Return [X, Y] of the center of cell containing provided text 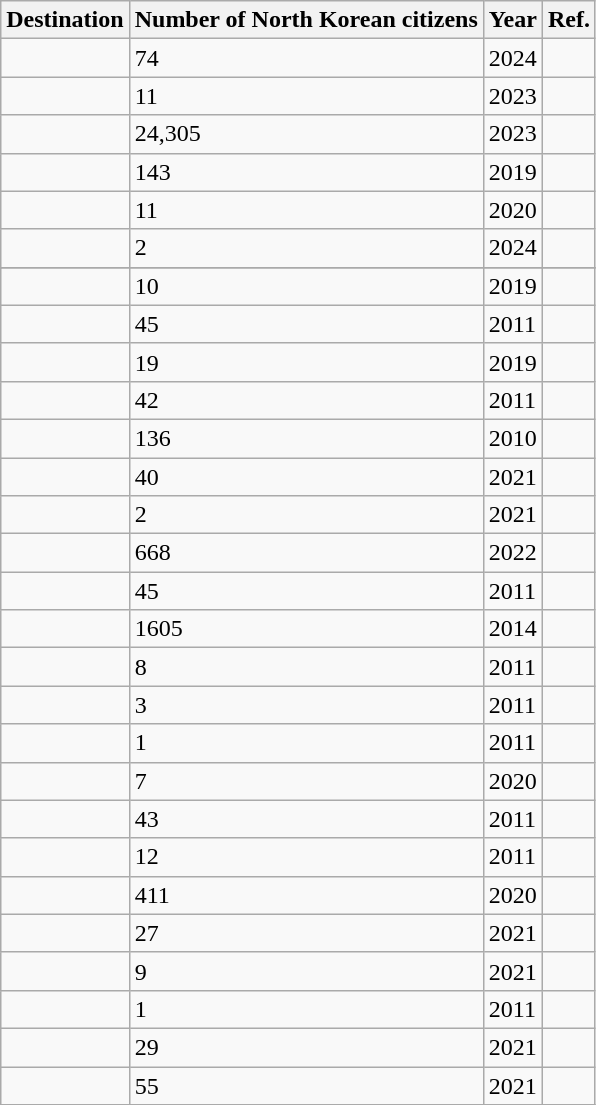
Number of North Korean citizens [306, 20]
55 [306, 1085]
7 [306, 781]
143 [306, 172]
136 [306, 438]
10 [306, 286]
43 [306, 819]
Ref. [568, 20]
Destination [65, 20]
24,305 [306, 134]
42 [306, 400]
19 [306, 362]
12 [306, 857]
Year [512, 20]
3 [306, 705]
74 [306, 58]
27 [306, 933]
1605 [306, 629]
2022 [512, 553]
668 [306, 553]
40 [306, 477]
9 [306, 971]
2014 [512, 629]
411 [306, 895]
2010 [512, 438]
29 [306, 1047]
8 [306, 667]
